Pinpoint the cell where the given text exists, returning its (X, Y) midpoint coordinate. 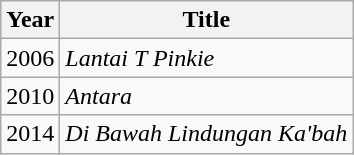
2006 (30, 58)
Antara (206, 96)
Title (206, 20)
2014 (30, 134)
Year (30, 20)
Di Bawah Lindungan Ka'bah (206, 134)
Lantai T Pinkie (206, 58)
2010 (30, 96)
